Pinpoint the cell where the given text exists, returning its [X, Y] midpoint coordinate. 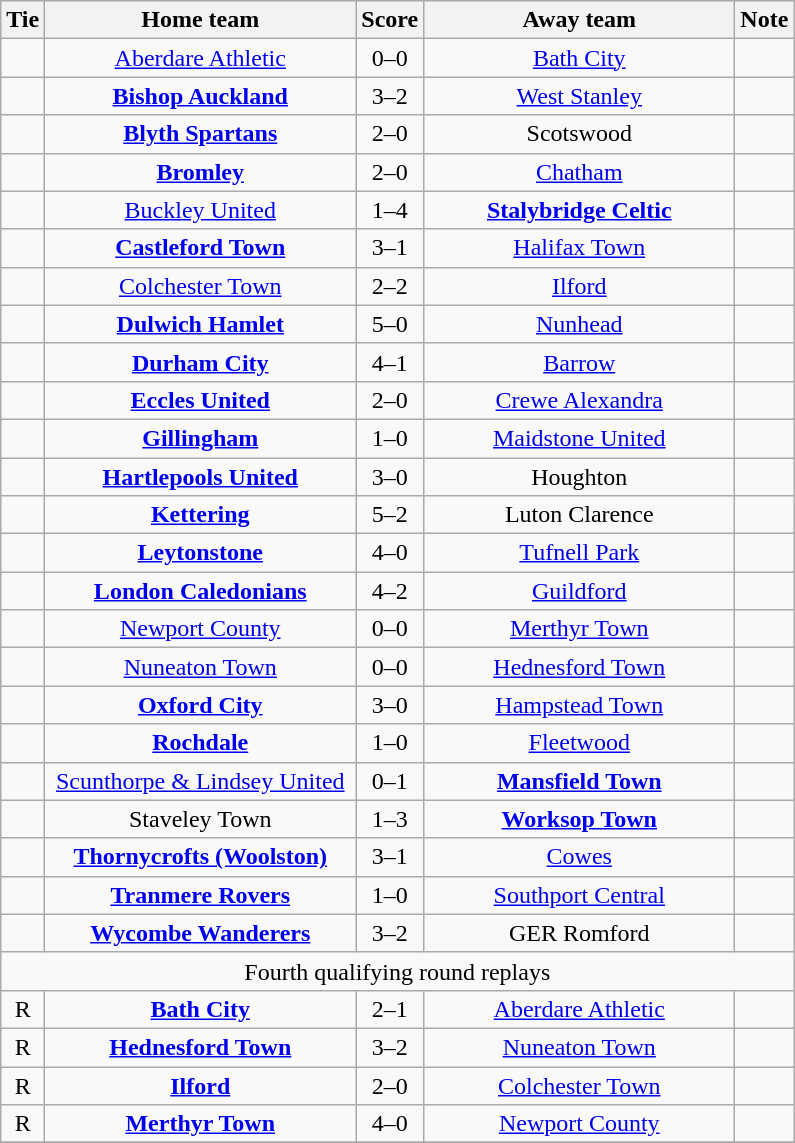
Eccles United [200, 400]
Hampstead Town [580, 705]
Fourth qualifying round replays [398, 971]
Dulwich Hamlet [200, 324]
Southport Central [580, 895]
Mansfield Town [580, 781]
4–2 [390, 591]
London Caledonians [200, 591]
Halifax Town [580, 248]
1–3 [390, 819]
Tie [23, 20]
Guildford [580, 591]
5–2 [390, 515]
Staveley Town [200, 819]
4–1 [390, 362]
Kettering [200, 515]
2–2 [390, 286]
Cowes [580, 857]
Home team [200, 20]
Nunhead [580, 324]
Bromley [200, 172]
Note [764, 20]
Hartlepools United [200, 477]
Durham City [200, 362]
West Stanley [580, 96]
Oxford City [200, 705]
Gillingham [200, 438]
Leytonstone [200, 553]
Castleford Town [200, 248]
Blyth Spartans [200, 134]
Worksop Town [580, 819]
Scunthorpe & Lindsey United [200, 781]
1–4 [390, 210]
Score [390, 20]
Luton Clarence [580, 515]
Scotswood [580, 134]
GER Romford [580, 933]
Chatham [580, 172]
2–1 [390, 1009]
Bishop Auckland [200, 96]
Crewe Alexandra [580, 400]
Houghton [580, 477]
0–1 [390, 781]
Fleetwood [580, 743]
Tranmere Rovers [200, 895]
5–0 [390, 324]
Wycombe Wanderers [200, 933]
Maidstone United [580, 438]
Stalybridge Celtic [580, 210]
Rochdale [200, 743]
Thornycrofts (Woolston) [200, 857]
Buckley United [200, 210]
Away team [580, 20]
Tufnell Park [580, 553]
Barrow [580, 362]
